Provide the (X, Y) coordinate of the cell's center where the given text is located.  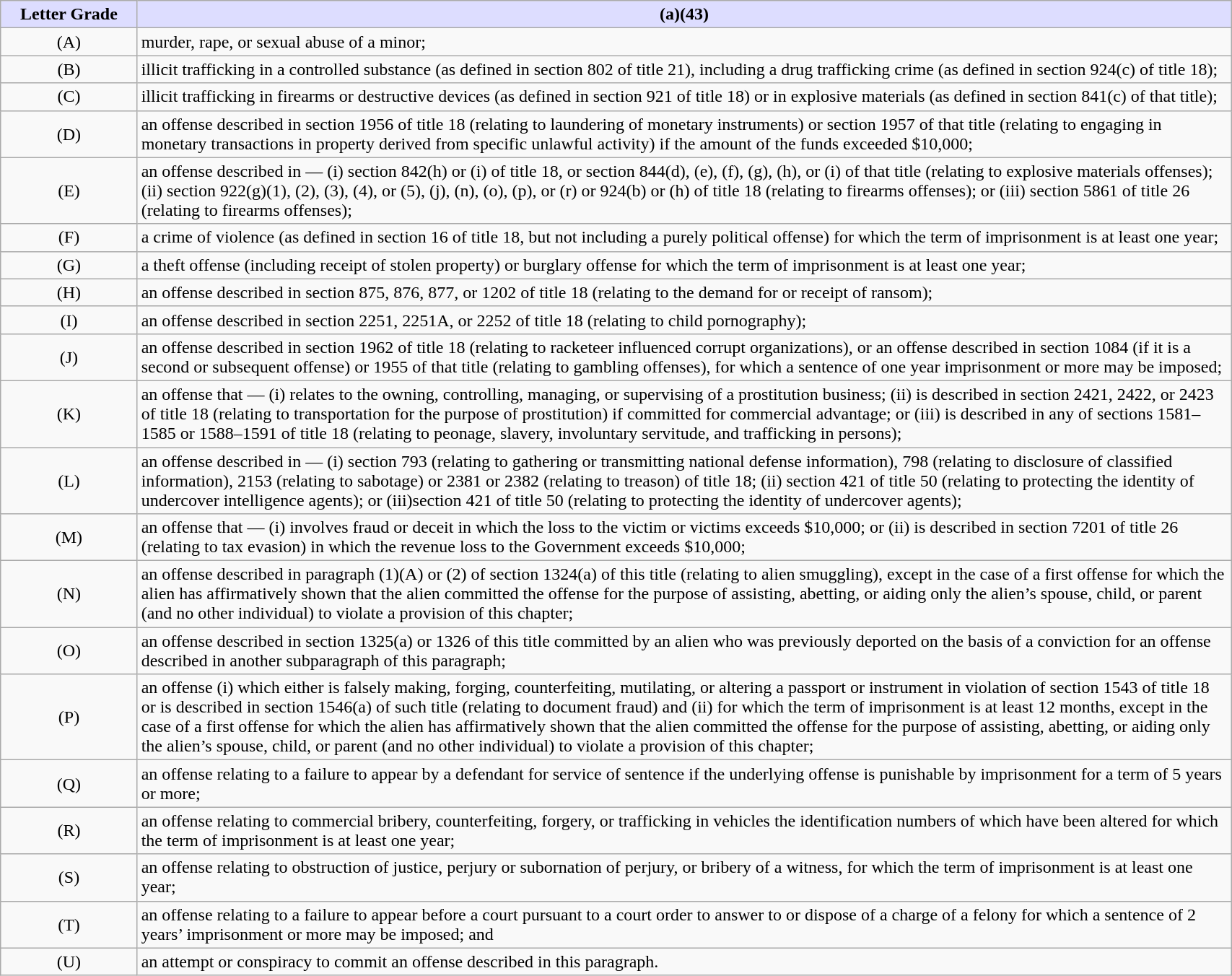
(P) (69, 718)
(E) (69, 191)
an attempt or conspiracy to commit an offense described in this paragraph. (684, 962)
murder, rape, or sexual abuse of a minor; (684, 42)
(L) (69, 481)
(B) (69, 69)
(D) (69, 134)
(H) (69, 292)
(a)(43) (684, 14)
(N) (69, 594)
(K) (69, 414)
(J) (69, 357)
a theft offense (including receipt of stolen property) or burglary offense for which the term of imprisonment is at least one year; (684, 265)
Letter Grade (69, 14)
(Q) (69, 784)
(G) (69, 265)
(F) (69, 238)
(T) (69, 924)
an offense described in section 875, 876, 877, or 1202 of title 18 (relating to the demand for or receipt of ransom); (684, 292)
(O) (69, 651)
(U) (69, 962)
(A) (69, 42)
(C) (69, 97)
(S) (69, 878)
(R) (69, 830)
(I) (69, 320)
(M) (69, 537)
an offense described in section 2251, 2251A, or 2252 of title 18 (relating to child pornography); (684, 320)
